Locate the cell with the specified text and output its [X, Y] center coordinate. 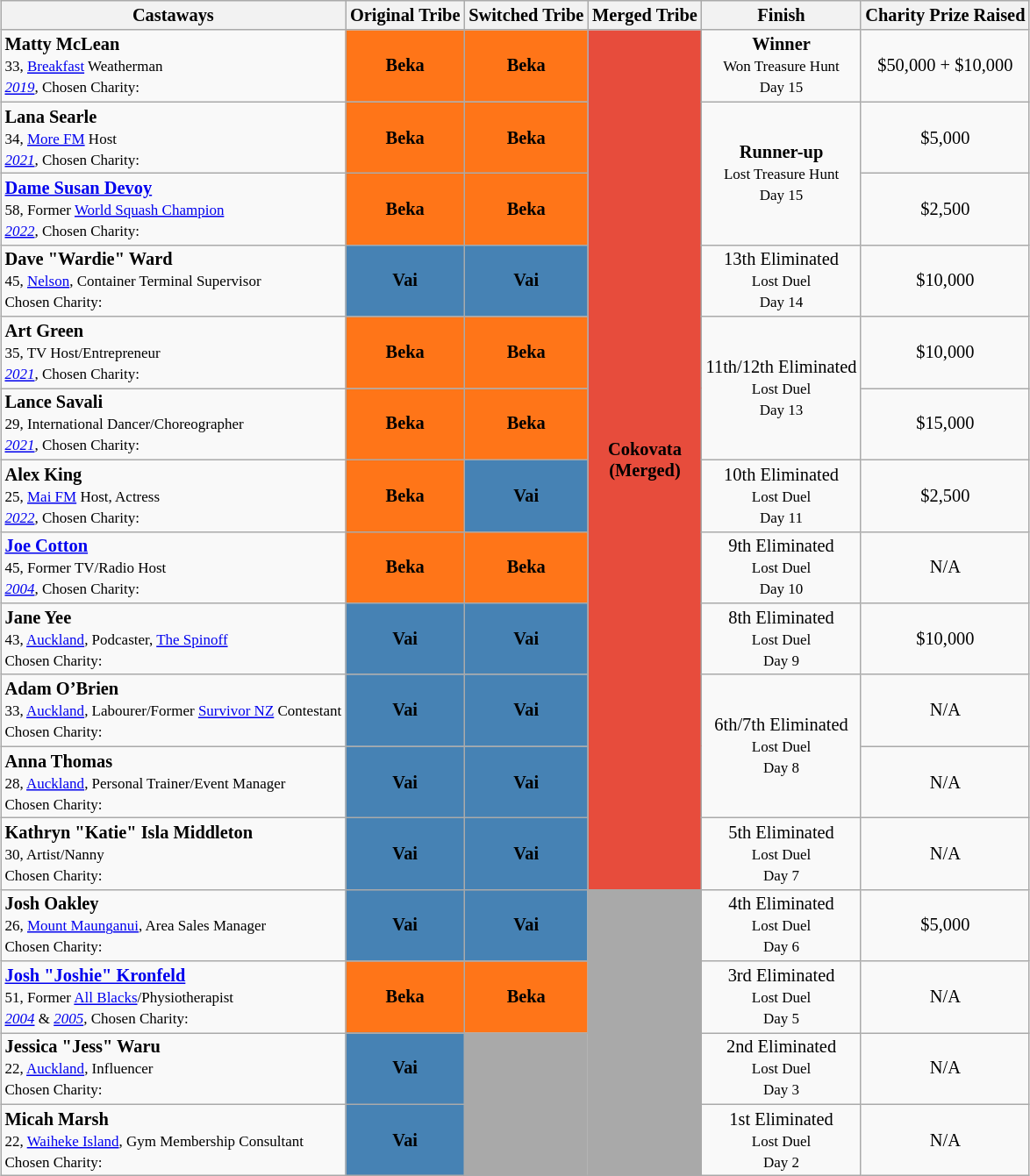
Alex King25, Mai FM Host, Actress2022, Chosen Charity: [174, 495]
Kathryn "Katie" Isla Middleton30, Artist/NannyChosen Charity: [174, 854]
5th EliminatedLost DuelDay 7 [782, 854]
2nd EliminatedLost DuelDay 3 [782, 1069]
Josh Oakley26, Mount Maunganui, Area Sales ManagerChosen Charity: [174, 925]
$15,000 [945, 424]
Anna Thomas28, Auckland, Personal Trainer/Event ManagerChosen Charity: [174, 782]
Micah Marsh22, Waiheke Island, Gym Membership ConsultantChosen Charity: [174, 1140]
Jessica "Jess" Waru22, Auckland, InfluencerChosen Charity: [174, 1069]
Lance Savali29, International Dancer/Choreographer2021, Chosen Charity: [174, 424]
Cokovata(Merged) [645, 460]
8th EliminatedLost DuelDay 9 [782, 639]
Adam O’Brien33, Auckland, Labourer/Former Survivor NZ ContestantChosen Charity: [174, 710]
Switched Tribe [526, 16]
Charity Prize Raised [945, 16]
$50,000 + $10,000 [945, 66]
Castaways [174, 16]
10th EliminatedLost DuelDay 11 [782, 495]
Runner-upLost Treasure HuntDay 15 [782, 174]
3rd EliminatedLost DuelDay 5 [782, 997]
9th EliminatedLost DuelDay 10 [782, 567]
Dame Susan Devoy58, Former World Squash Champion2022, Chosen Charity: [174, 210]
1st EliminatedLost DuelDay 2 [782, 1140]
Matty McLean 33, Breakfast Weatherman2019, Chosen Charity: [174, 66]
Joe Cotton45, Former TV/Radio Host2004, Chosen Charity: [174, 567]
11th/12th EliminatedLost DuelDay 13 [782, 388]
4th EliminatedLost DuelDay 6 [782, 925]
Jane Yee43, Auckland, Podcaster, The Spinoff Chosen Charity: [174, 639]
WinnerWon Treasure HuntDay 15 [782, 66]
Lana Searle34, More FM Host2021, Chosen Charity: [174, 138]
Dave "Wardie" Ward45, Nelson, Container Terminal SupervisorChosen Charity: [174, 281]
Merged Tribe [645, 16]
Original Tribe [405, 16]
Art Green35, TV Host/Entrepreneur2021, Chosen Charity: [174, 353]
Finish [782, 16]
Josh "Joshie" Kronfeld51, Former All Blacks/Physiotherapist2004 & 2005, Chosen Charity: [174, 997]
6th/7th EliminatedLost DuelDay 8 [782, 745]
13th EliminatedLost DuelDay 14 [782, 281]
